Detect which cell encompasses the target text, then output its [X, Y] center coordinate. 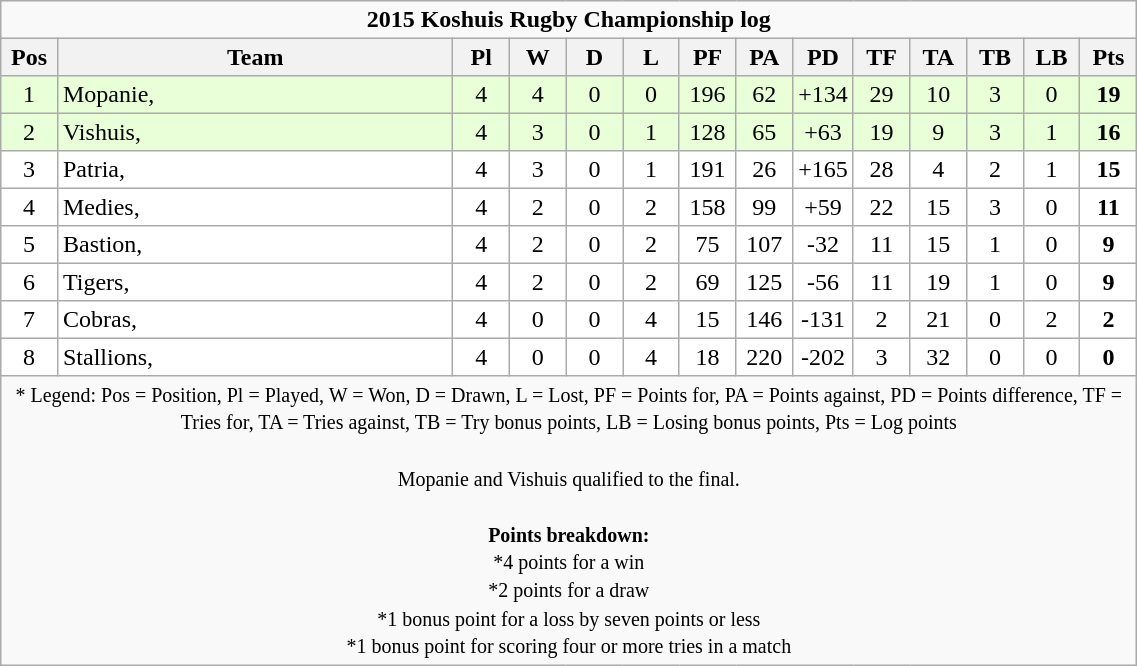
26 [764, 170]
LB [1052, 56]
220 [764, 356]
5 [30, 244]
PD [824, 56]
6 [30, 282]
28 [882, 170]
+63 [824, 132]
Cobras, [254, 318]
D [594, 56]
125 [764, 282]
Bastion, [254, 244]
-131 [824, 318]
196 [708, 94]
Team [254, 56]
+165 [824, 170]
L [652, 56]
-202 [824, 356]
Tigers, [254, 282]
29 [882, 94]
Pts [1108, 56]
16 [1108, 132]
PA [764, 56]
10 [938, 94]
-56 [824, 282]
Mopanie, [254, 94]
32 [938, 356]
62 [764, 94]
Stallions, [254, 356]
65 [764, 132]
2015 Koshuis Rugby Championship log [569, 20]
99 [764, 206]
+59 [824, 206]
21 [938, 318]
22 [882, 206]
Medies, [254, 206]
146 [764, 318]
+134 [824, 94]
107 [764, 244]
Pl [482, 56]
W [538, 56]
7 [30, 318]
69 [708, 282]
158 [708, 206]
-32 [824, 244]
191 [708, 170]
Vishuis, [254, 132]
PF [708, 56]
8 [30, 356]
75 [708, 244]
18 [708, 356]
TF [882, 56]
TA [938, 56]
Pos [30, 56]
TB [996, 56]
128 [708, 132]
Patria, [254, 170]
